From the cell containing the given text, extract its center point as [x, y] coordinate. 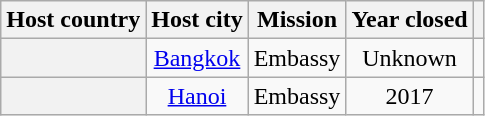
Unknown [410, 58]
Host city [197, 20]
Year closed [410, 20]
Mission [297, 20]
Hanoi [197, 96]
Host country [74, 20]
2017 [410, 96]
Bangkok [197, 58]
